Extract the [x, y] coordinate from the center of the cell holding the provided text.  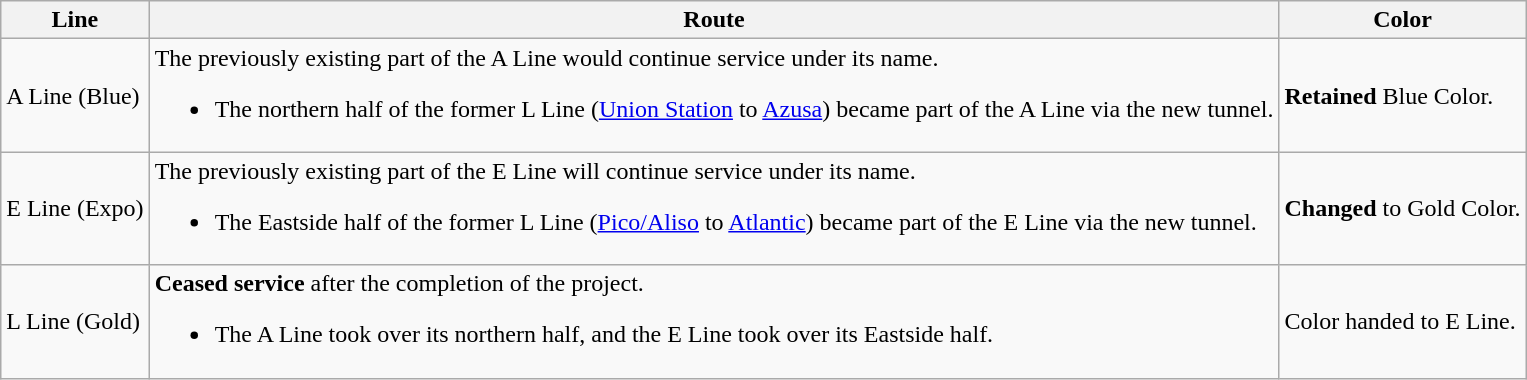
Route [714, 20]
Color [1402, 20]
Color handed to E Line. [1402, 322]
A Line (Blue) [75, 96]
Line [75, 20]
L Line (Gold) [75, 322]
Ceased service after the completion of the project.The A Line took over its northern half, and the E Line took over its Eastside half. [714, 322]
Changed to Gold Color. [1402, 208]
Retained Blue Color. [1402, 96]
E Line (Expo) [75, 208]
